Scan for the cell matching the given text and deliver its (X, Y) coordinate at center. 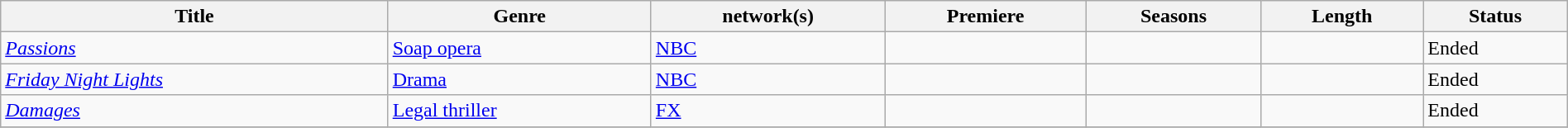
FX (767, 111)
Status (1495, 17)
Genre (519, 17)
Drama (519, 79)
Friday Night Lights (194, 79)
Premiere (986, 17)
Damages (194, 111)
Soap opera (519, 48)
Length (1342, 17)
Passions (194, 48)
Legal thriller (519, 111)
Seasons (1174, 17)
network(s) (767, 17)
Title (194, 17)
